For the text-containing cell, return its midpoint in (X, Y) coordinate format. 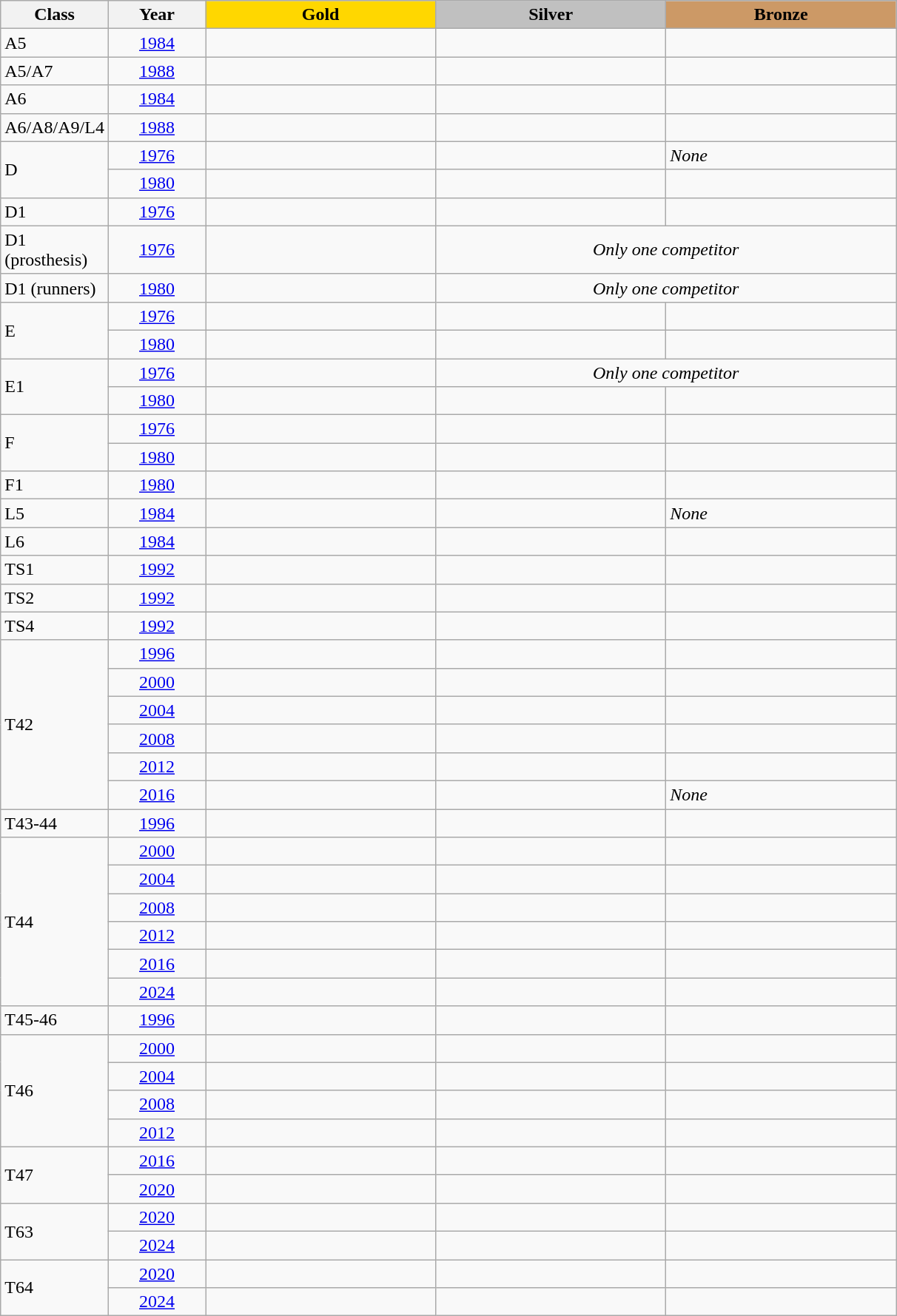
T45-46 (55, 1020)
TS2 (55, 598)
T44 (55, 922)
Bronze (782, 15)
E1 (55, 386)
T46 (55, 1090)
A5/A7 (55, 71)
D1 (55, 212)
E (55, 330)
D1 (prosthesis) (55, 250)
T63 (55, 1231)
T64 (55, 1287)
A5 (55, 43)
Gold (321, 15)
L6 (55, 541)
Year (157, 15)
L5 (55, 513)
F (55, 443)
TS1 (55, 570)
Class (55, 15)
Silver (551, 15)
A6 (55, 99)
D1 (runners) (55, 288)
A6/A8/A9/L4 (55, 127)
T47 (55, 1175)
TS4 (55, 626)
F1 (55, 485)
D (55, 169)
T43-44 (55, 823)
T42 (55, 724)
